Locate the cell with the specified text and output its (X, Y) center coordinate. 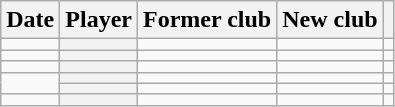
Player (99, 20)
Date (30, 20)
Former club (206, 20)
New club (330, 20)
